Identify which cell holds the provided text, then report its [X, Y] central coordinate. 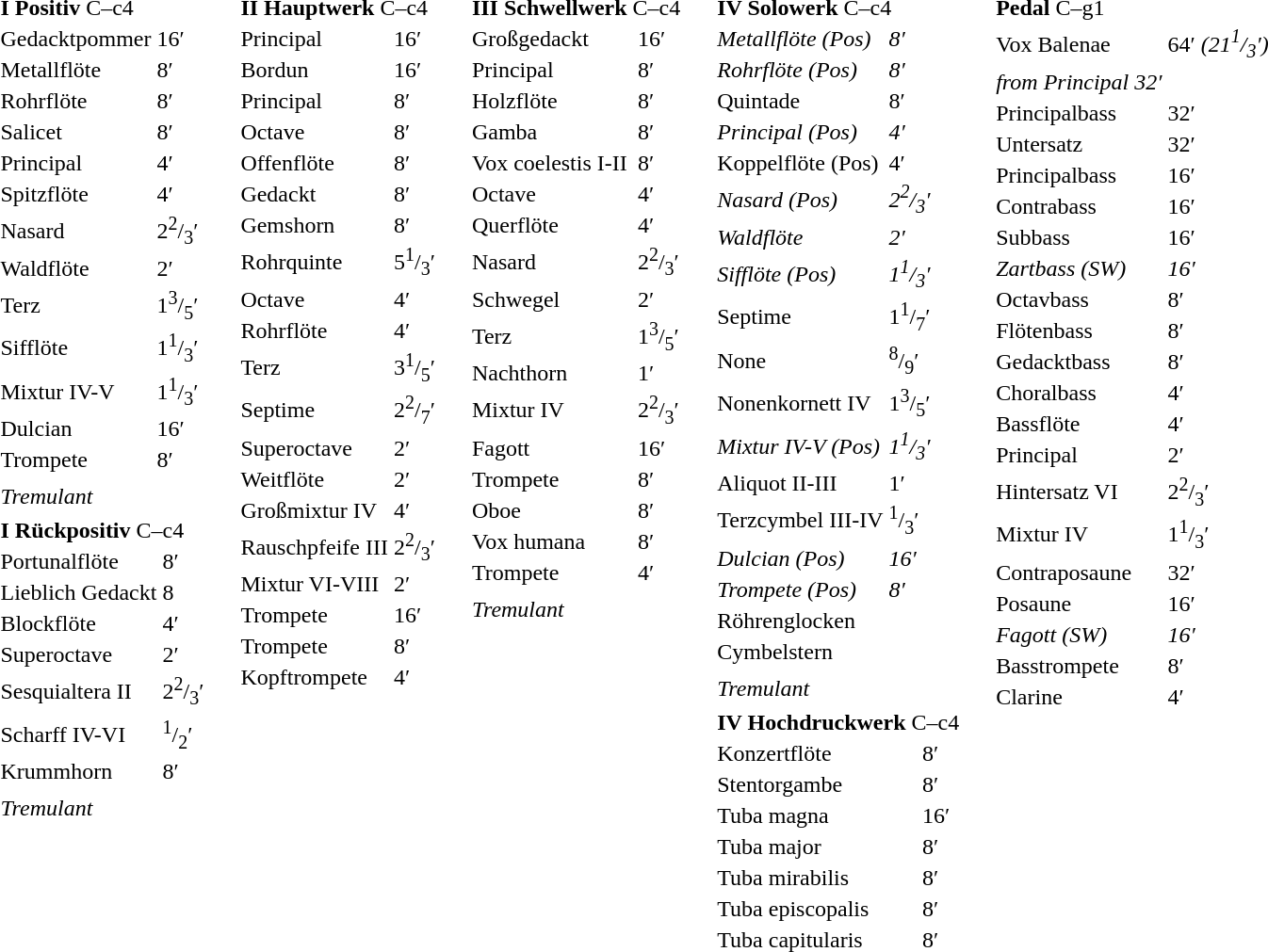
31/5′ [415, 367]
Fagott (SW) [1080, 634]
Rauschpfeife III [315, 546]
Mixtur IV-V (Pos) [801, 446]
Flötenbass [1080, 331]
Stentorgambe [818, 783]
Choralbass [1080, 393]
Querflöte [552, 225]
Nachthorn [552, 374]
Metallflöte (Pos) [801, 39]
8 [183, 592]
51/3′ [415, 262]
Tuba magna [818, 815]
from Principal 32′ [1080, 82]
Cymbelstern [801, 651]
Tuba mirabilis [818, 877]
Octavbass [1080, 299]
Trompete (Pos) [801, 589]
None [801, 360]
8/9′ [910, 360]
Mixtur VI-VIII [315, 584]
22/7′ [415, 411]
1/2′ [183, 734]
Terzcymbel III-IV [801, 522]
Röhrenglocken [801, 620]
Quintade [801, 101]
Tuba major [818, 846]
Nasard [552, 262]
Zartbass (SW) [1080, 268]
Großgedackt [552, 39]
Superoctave [315, 447]
Hintersatz VI [1080, 492]
Clarine [1080, 696]
Untersatz [1080, 144]
Vox Balenae [1080, 45]
11/7′ [910, 318]
Rohrquinte [315, 262]
Contraposaune [1080, 572]
1/3′ [910, 522]
Sifflöte (Pos) [801, 275]
Gedackt [315, 194]
Schwegel [552, 299]
Waldflöte [801, 237]
Basstrompete [1080, 665]
Gamba [552, 132]
Rohrflöte (Pos) [801, 70]
Nonenkornett IV [801, 403]
Oboe [552, 509]
Koppelflöte (Pos) [801, 163]
Offenflöte [315, 163]
Posaune [1080, 603]
Principal (Pos) [801, 132]
Gedacktbass [1080, 362]
Holzflöte [552, 101]
IV Hochdruckwerk C–c4 [838, 721]
Bassflöte [1080, 424]
Weitflöte [315, 478]
Vox humana [552, 541]
Gemshorn [315, 225]
Fagott [552, 447]
Aliquot II-III [801, 484]
Konzertflöte [818, 752]
Subbass [1080, 237]
Nasard (Pos) [801, 200]
Rohrflöte [315, 331]
Großmixtur IV [315, 509]
Tuba episcopalis [818, 908]
Vox coelestis I-II [552, 163]
Dulcian (Pos) [801, 557]
Bordun [315, 70]
Contrabass [1080, 206]
Kopftrompete [315, 677]
